Return (X, Y) of the center of cell containing provided text 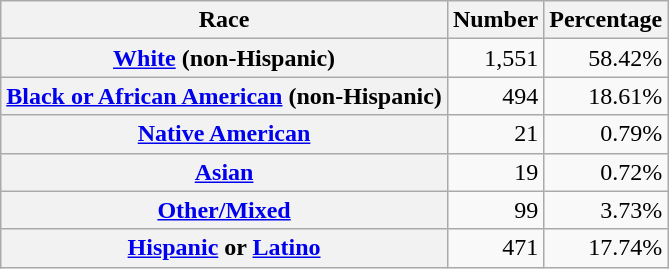
17.74% (606, 248)
18.61% (606, 96)
21 (495, 134)
Asian (224, 172)
494 (495, 96)
Black or African American (non-Hispanic) (224, 96)
Native American (224, 134)
99 (495, 210)
Other/Mixed (224, 210)
Number (495, 20)
0.72% (606, 172)
0.79% (606, 134)
Percentage (606, 20)
Hispanic or Latino (224, 248)
471 (495, 248)
3.73% (606, 210)
Race (224, 20)
1,551 (495, 58)
19 (495, 172)
White (non-Hispanic) (224, 58)
58.42% (606, 58)
